Extract the (X, Y) coordinate from the center of the cell holding the provided text.  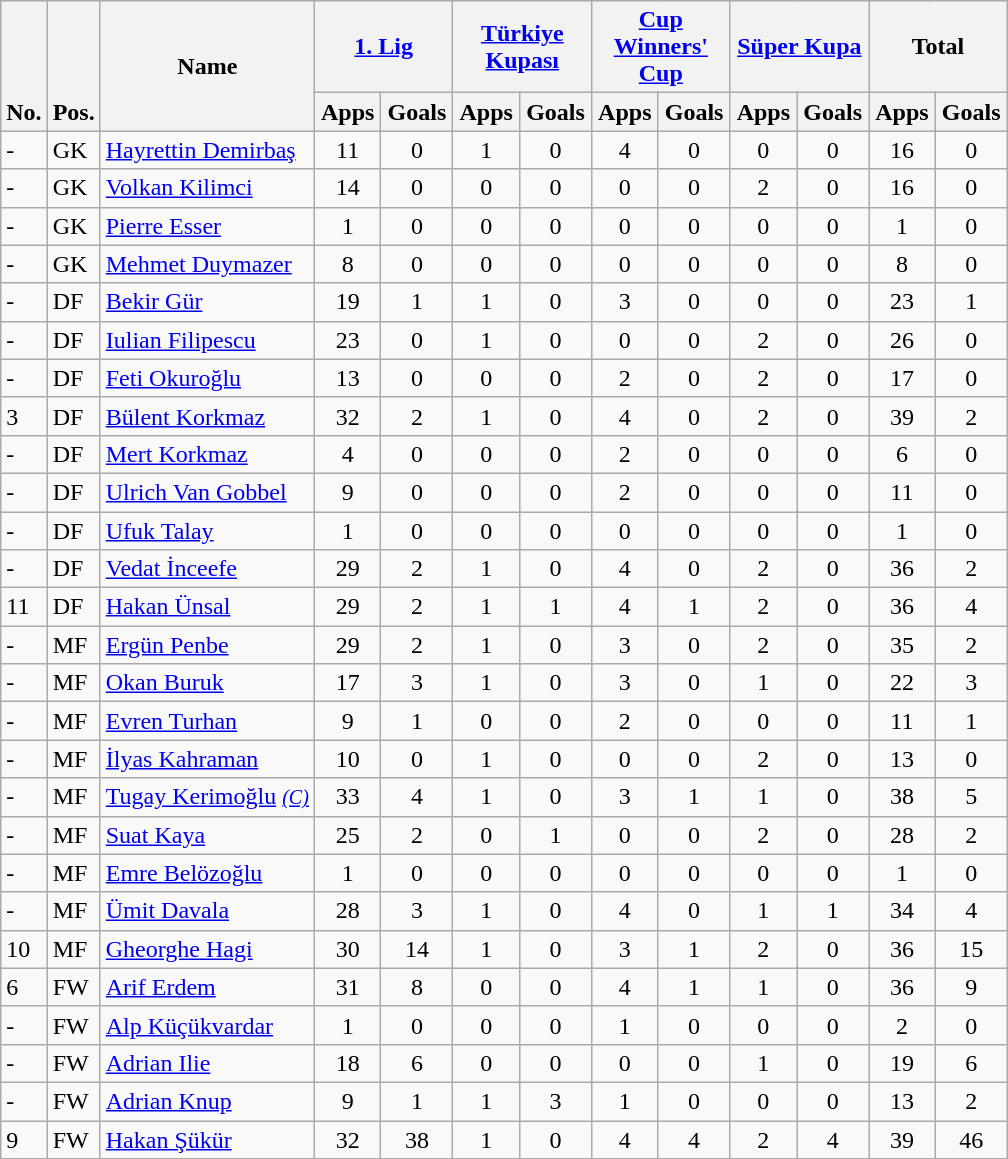
25 (348, 835)
Ulrich Van Gobbel (207, 492)
Cup Winners' Cup (662, 47)
Hayrettin Demirbaş (207, 150)
Adrian Knup (207, 1101)
Vedat İnceefe (207, 569)
Suat Kaya (207, 835)
31 (348, 987)
Türkiye Kupası (522, 47)
Alp Küçükvardar (207, 1025)
Ergün Penbe (207, 645)
30 (348, 949)
Adrian Ilie (207, 1063)
Okan Buruk (207, 683)
Mehmet Duymazer (207, 264)
Volkan Kilimci (207, 188)
Feti Okuroğlu (207, 378)
Bülent Korkmaz (207, 416)
İlyas Kahraman (207, 759)
Bekir Gür (207, 302)
Total (938, 47)
Name (207, 66)
Süper Kupa (800, 47)
Arif Erdem (207, 987)
26 (902, 340)
15 (971, 949)
46 (971, 1139)
5 (971, 797)
Gheorghe Hagi (207, 949)
18 (348, 1063)
Pos. (74, 66)
Pierre Esser (207, 226)
Evren Turhan (207, 721)
35 (902, 645)
Ümit Davala (207, 911)
Hakan Şükür (207, 1139)
Ufuk Talay (207, 531)
22 (902, 683)
Emre Belözoğlu (207, 873)
Hakan Ünsal (207, 607)
No. (24, 66)
Iulian Filipescu (207, 340)
1. Lig (384, 47)
Tugay Kerimoğlu (C) (207, 797)
Mert Korkmaz (207, 454)
34 (902, 911)
33 (348, 797)
